Pinpoint the cell where the given text exists, returning its (x, y) midpoint coordinate. 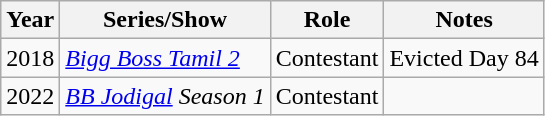
Bigg Boss Tamil 2 (165, 58)
Evicted Day 84 (464, 58)
2018 (30, 58)
BB Jodigal Season 1 (165, 96)
Year (30, 20)
2022 (30, 96)
Notes (464, 20)
Role (327, 20)
Series/Show (165, 20)
